Capture the cell that displays the provided text and extract its (x, y) central coordinate. 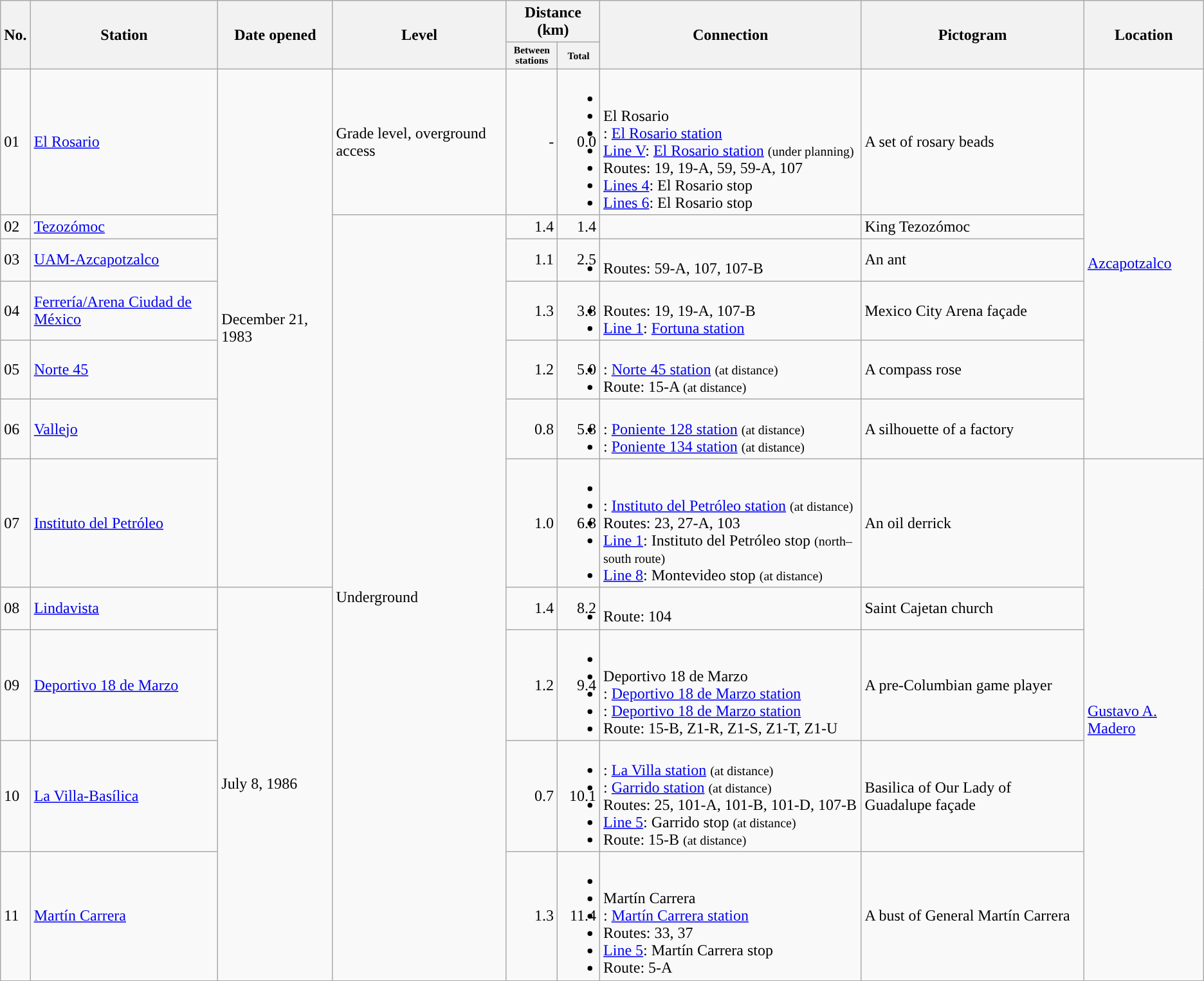
2.5 (579, 260)
Martín Carrera : Martín Carrera station Routes: 33, 37 Line 5: Martín Carrera stop Route: 5-A (731, 916)
Norte 45 (124, 370)
A bust of General Martín Carrera (972, 916)
King Tezozómoc (972, 227)
Pictogram (972, 35)
An ant (972, 260)
Gustavo A. Madero (1144, 719)
No. (15, 35)
El Rosario (124, 142)
Saint Cajetan church (972, 609)
01 (15, 142)
Underground (419, 598)
Connection (731, 35)
Mexico City Arena façade (972, 311)
: Poniente 128 station (at distance) : Poniente 134 station (at distance) (731, 429)
A silhouette of a factory (972, 429)
Deportivo 18 de Marzo : Deportivo 18 de Marzo station : Deportivo 18 de Marzo station Route: 15-B, Z1-R, Z1-S, Z1-T, Z1-U (731, 684)
Betweenstations (532, 55)
Level (419, 35)
Martín Carrera (124, 916)
Instituto del Petróleo (124, 523)
Vallejo (124, 429)
6.8 (579, 523)
Location (1144, 35)
0.0 (579, 142)
0.7 (532, 796)
Tezozómoc (124, 227)
Lindavista (124, 609)
December 21, 1983 (275, 328)
10 (15, 796)
Total (579, 55)
11.4 (579, 916)
5.8 (579, 429)
July 8, 1986 (275, 784)
Distance (km) (553, 22)
05 (15, 370)
3.8 (579, 311)
Ferrería/Arena Ciudad de México (124, 311)
1.1 (532, 260)
Station (124, 35)
Grade level, overground access (419, 142)
UAM-Azcapotzalco (124, 260)
Azcapotzalco (1144, 264)
Route: 104 (731, 609)
Basilica of Our Lady of Guadalupe façade (972, 796)
Date opened (275, 35)
- (532, 142)
08 (15, 609)
0.8 (532, 429)
A set of rosary beads (972, 142)
9.4 (579, 684)
07 (15, 523)
Routes: 59-A, 107, 107-B (731, 260)
A compass rose (972, 370)
A pre-Columbian game player (972, 684)
11 (15, 916)
04 (15, 311)
8.2 (579, 609)
02 (15, 227)
1.0 (532, 523)
10.1 (579, 796)
Routes: 19, 19-A, 107-B Line 1: Fortuna station (731, 311)
09 (15, 684)
: Norte 45 station (at distance) Route: 15-A (at distance) (731, 370)
5.0 (579, 370)
La Villa-Basílica (124, 796)
Deportivo 18 de Marzo (124, 684)
03 (15, 260)
An oil derrick (972, 523)
06 (15, 429)
